Return [X, Y] of the center of cell containing provided text 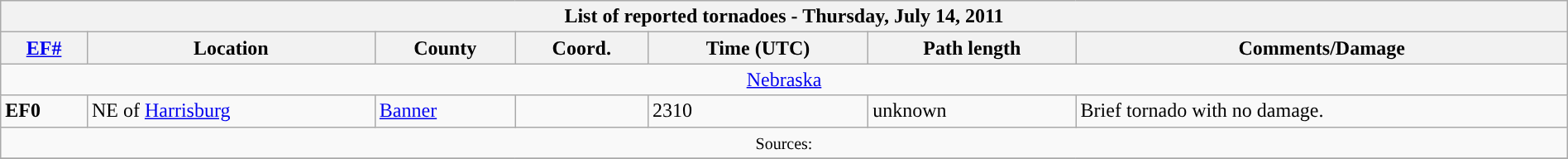
2310 [758, 111]
Banner [445, 111]
Path length [973, 48]
Time (UTC) [758, 48]
NE of Harrisburg [231, 111]
Location [231, 48]
Comments/Damage [1322, 48]
County [445, 48]
List of reported tornadoes - Thursday, July 14, 2011 [784, 17]
Sources: [784, 142]
Coord. [582, 48]
Brief tornado with no damage. [1322, 111]
Nebraska [784, 79]
EF# [45, 48]
EF0 [45, 111]
unknown [973, 111]
